For the text-containing cell, return its midpoint in (x, y) coordinate format. 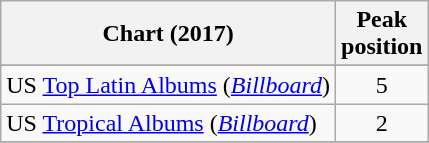
Peakposition (382, 34)
US Top Latin Albums (Billboard) (168, 85)
2 (382, 123)
Chart (2017) (168, 34)
US Tropical Albums (Billboard) (168, 123)
5 (382, 85)
